Locate the cell with the specified text and output its [X, Y] center coordinate. 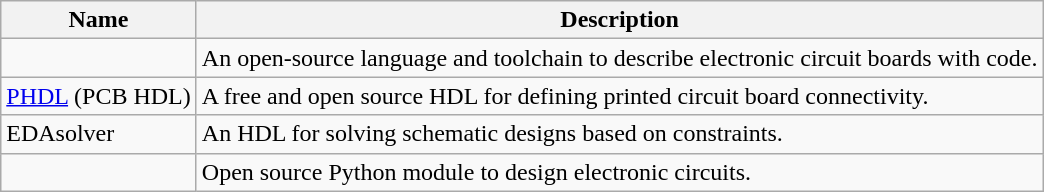
EDAsolver [99, 134]
An open-source language and toolchain to describe electronic circuit boards with code. [620, 58]
An HDL for solving schematic designs based on constraints. [620, 134]
Description [620, 20]
Open source Python module to design electronic circuits. [620, 172]
Name [99, 20]
PHDL (PCB HDL) [99, 96]
A free and open source HDL for defining printed circuit board connectivity. [620, 96]
